Return the [x, y] coordinate for the center point of the cell that contains the specified text.  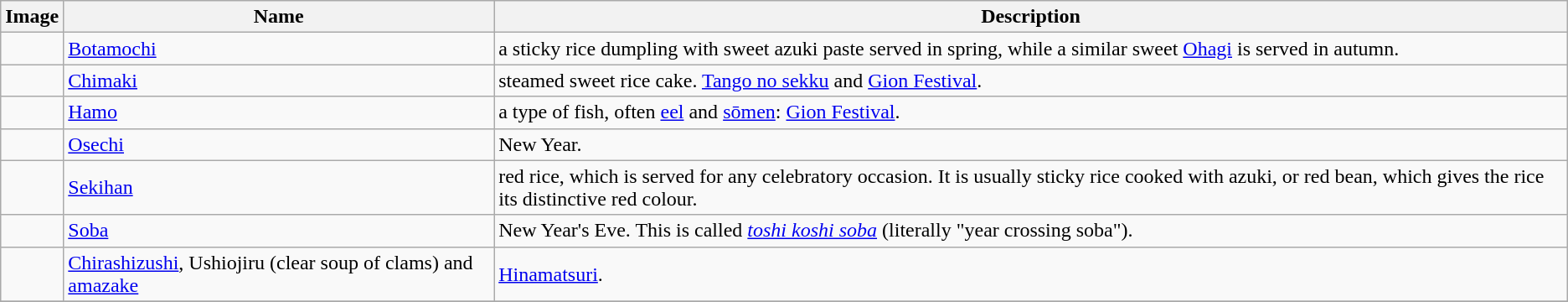
Osechi [279, 144]
a type of fish, often eel and sōmen: Gion Festival. [1031, 112]
Hinamatsuri. [1031, 273]
Sekihan [279, 188]
Chirashizushi, Ushiojiru (clear soup of clams) and amazake [279, 273]
Description [1031, 17]
Chimaki [279, 81]
New Year. [1031, 144]
steamed sweet rice cake. Tango no sekku and Gion Festival. [1031, 81]
Soba [279, 231]
Name [279, 17]
Hamo [279, 112]
a sticky rice dumpling with sweet azuki paste served in spring, while a similar sweet Ohagi is served in autumn. [1031, 49]
Image [32, 17]
Botamochi [279, 49]
New Year's Eve. This is called toshi koshi soba (literally "year crossing soba"). [1031, 231]
